Search for the cell housing the specified text and yield its [X, Y] center coordinate. 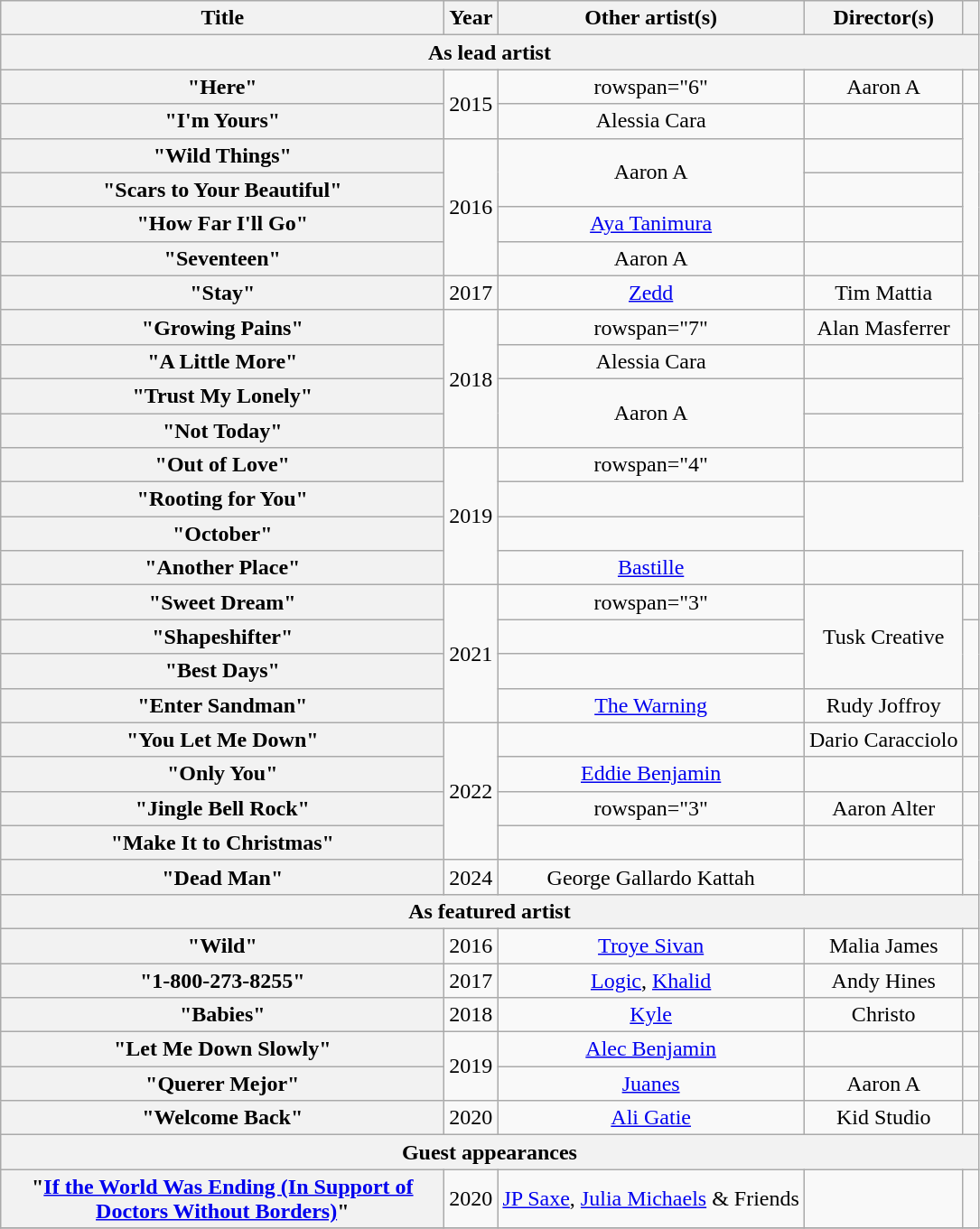
rowspan="7" [651, 327]
Ali Gatie [651, 1118]
"Querer Mejor" [222, 1084]
Troye Sivan [651, 945]
Eddie Benjamin [651, 774]
Aaron Alter [883, 808]
"How Far I'll Go" [222, 224]
2021 [471, 654]
"Shapeshifter" [222, 637]
Dario Caracciolo [883, 740]
Andy Hines [883, 980]
"Scars to Your Beautiful" [222, 190]
JP Saxe, Julia Michaels & Friends [651, 1199]
Logic, Khalid [651, 980]
rowspan="4" [651, 465]
As featured artist [490, 911]
"Jingle Bell Rock" [222, 808]
Other artist(s) [651, 18]
Kid Studio [883, 1118]
"Wild Things" [222, 155]
"Not Today" [222, 431]
"Trust My Lonely" [222, 396]
"Sweet Dream" [222, 602]
George Gallardo Kattah [651, 877]
The Warning [651, 705]
2024 [471, 877]
Alec Benjamin [651, 1049]
Director(s) [883, 18]
"If the World Was Ending (In Support of Doctors Without Borders)" [222, 1199]
"I'm Yours" [222, 121]
As lead artist [490, 52]
Tusk Creative [883, 637]
"Stay" [222, 293]
Juanes [651, 1084]
Rudy Joffroy [883, 705]
Year [471, 18]
2015 [471, 104]
"October" [222, 534]
"Another Place" [222, 568]
"Only You" [222, 774]
"Make It to Christmas" [222, 843]
Kyle [651, 1015]
"Best Days" [222, 671]
"You Let Me Down" [222, 740]
Aya Tanimura [651, 224]
"Rooting for You" [222, 499]
rowspan="6" [651, 87]
Zedd [651, 293]
Tim Mattia [883, 293]
"Enter Sandman" [222, 705]
"Wild" [222, 945]
Christo [883, 1015]
"Dead Man" [222, 877]
"Out of Love" [222, 465]
"Let Me Down Slowly" [222, 1049]
"Growing Pains" [222, 327]
"A Little More" [222, 361]
Alan Masferrer [883, 327]
2022 [471, 791]
"Welcome Back" [222, 1118]
"Seventeen" [222, 258]
Bastille [651, 568]
"1-800-273-8255" [222, 980]
Malia James [883, 945]
"Here" [222, 87]
"Babies" [222, 1015]
Guest appearances [490, 1152]
Title [222, 18]
